Return the (X, Y) coordinate for the center point of the cell that contains the specified text.  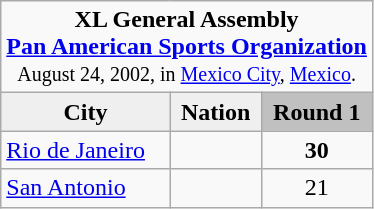
Round 1 (316, 112)
XL General AssemblyPan American Sports OrganizationAugust 24, 2002, in Mexico City, Mexico. (187, 47)
Rio de Janeiro (86, 150)
Nation (216, 112)
City (86, 112)
21 (316, 188)
30 (316, 150)
San Antonio (86, 188)
